Detect which cell encompasses the target text, then output its [X, Y] center coordinate. 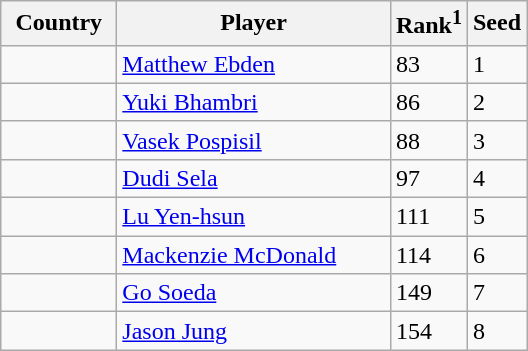
Jason Jung [254, 331]
4 [496, 178]
88 [428, 140]
6 [496, 255]
8 [496, 331]
86 [428, 102]
111 [428, 217]
83 [428, 64]
2 [496, 102]
Rank1 [428, 24]
Go Soeda [254, 293]
97 [428, 178]
Yuki Bhambri [254, 102]
5 [496, 217]
Player [254, 24]
Lu Yen-hsun [254, 217]
3 [496, 140]
Seed [496, 24]
154 [428, 331]
1 [496, 64]
Mackenzie McDonald [254, 255]
Country [59, 24]
Vasek Pospisil [254, 140]
Matthew Ebden [254, 64]
149 [428, 293]
7 [496, 293]
Dudi Sela [254, 178]
114 [428, 255]
